Provide the (X, Y) coordinate of the cell's center where the given text is located.  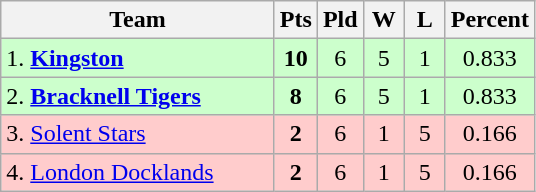
10 (296, 58)
1. Kingston (138, 58)
Pts (296, 20)
Percent (490, 20)
Team (138, 20)
2. Bracknell Tigers (138, 96)
3. Solent Stars (138, 134)
4. London Docklands (138, 172)
Pld (340, 20)
W (384, 20)
8 (296, 96)
L (424, 20)
